Capture the cell that displays the provided text and extract its (x, y) central coordinate. 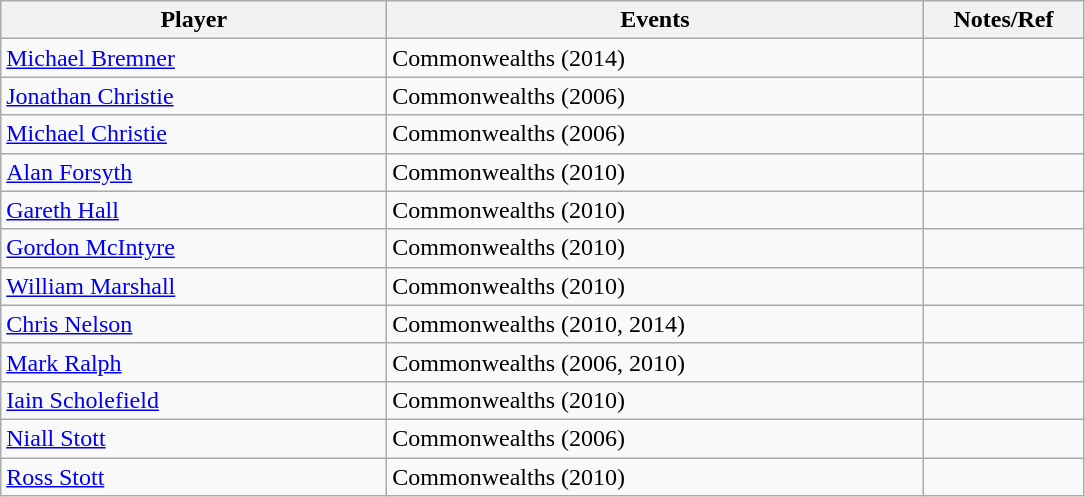
Jonathan Christie (194, 96)
Commonwealths (2010, 2014) (655, 324)
Michael Bremner (194, 58)
Alan Forsyth (194, 172)
Commonwealths (2014) (655, 58)
Events (655, 20)
William Marshall (194, 286)
Player (194, 20)
Mark Ralph (194, 362)
Chris Nelson (194, 324)
Ross Stott (194, 477)
Michael Christie (194, 134)
Niall Stott (194, 438)
Commonwealths (2006, 2010) (655, 362)
Gordon McIntyre (194, 248)
Iain Scholefield (194, 400)
Gareth Hall (194, 210)
Notes/Ref (1004, 20)
